Return [x, y] of the center of cell containing provided text 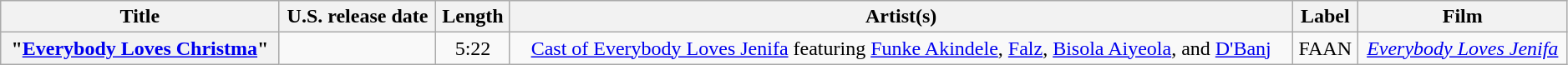
FAAN [1325, 48]
Film [1462, 17]
Length [473, 17]
Cast of Everybody Loves Jenifa featuring Funke Akindele, Falz, Bisola Aiyeola, and D'Banj [901, 48]
Everybody Loves Jenifa [1462, 48]
Artist(s) [901, 17]
Label [1325, 17]
U.S. release date [358, 17]
"Everybody Loves Christma" [140, 48]
5:22 [473, 48]
Title [140, 17]
